Identify which cell holds the provided text, then report its (X, Y) central coordinate. 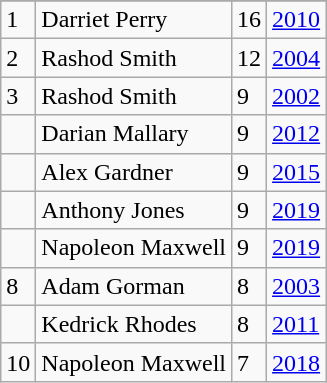
1 (18, 20)
Alex Gardner (134, 172)
2 (18, 58)
2011 (296, 324)
16 (248, 20)
Darian Mallary (134, 134)
3 (18, 96)
2004 (296, 58)
2015 (296, 172)
Adam Gorman (134, 286)
Anthony Jones (134, 210)
2018 (296, 362)
2003 (296, 286)
2002 (296, 96)
Kedrick Rhodes (134, 324)
Darriet Perry (134, 20)
7 (248, 362)
10 (18, 362)
2012 (296, 134)
12 (248, 58)
2010 (296, 20)
